Capture the cell that displays the provided text and extract its [x, y] central coordinate. 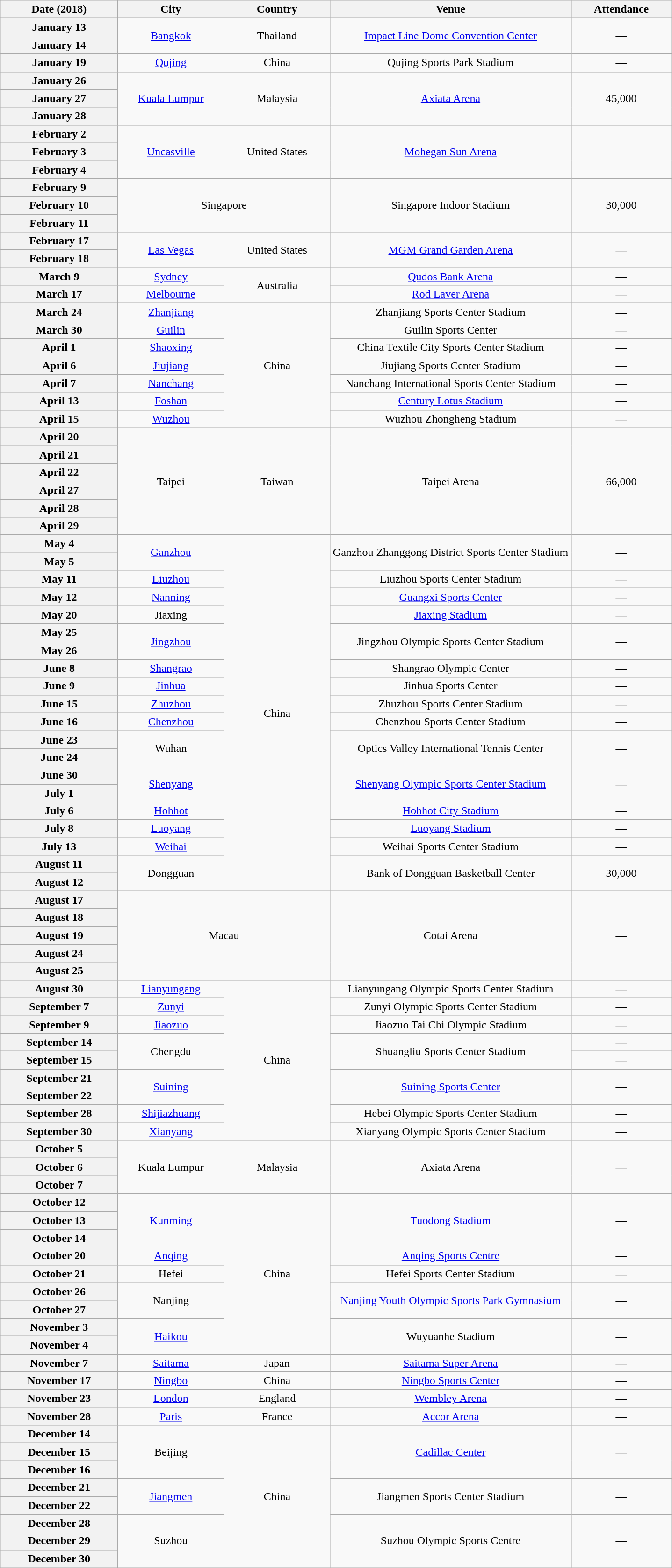
March 17 [59, 294]
Taipei [171, 481]
April 29 [59, 526]
August 19 [59, 935]
Dongguan [171, 873]
Bangkok [171, 36]
London [171, 1399]
Wuyuanhe Stadium [451, 1336]
November 3 [59, 1327]
June 8 [59, 668]
Ganzhou Zhanggong District Sports Center Stadium [451, 553]
February 9 [59, 187]
Suzhou Olympic Sports Centre [451, 1541]
Venue [451, 9]
April 6 [59, 365]
Melbourne [171, 294]
December 16 [59, 1470]
June 30 [59, 775]
Foshan [171, 401]
China Textile City Sports Center Stadium [451, 348]
November 4 [59, 1345]
January 19 [59, 63]
Uncasville [171, 152]
Hefei [171, 1274]
Shaoxing [171, 348]
March 9 [59, 277]
June 9 [59, 686]
Nanchang [171, 383]
January 28 [59, 116]
MGM Grand Garden Arena [451, 250]
Hohhot [171, 811]
August 30 [59, 989]
August 24 [59, 953]
Chengdu [171, 1051]
October 7 [59, 1185]
Impact Line Dome Convention Center [451, 36]
Jiaozuo Tai Chi Olympic Stadium [451, 1024]
Paris [171, 1416]
Nanning [171, 597]
February 4 [59, 169]
December 28 [59, 1523]
Mohegan Sun Arena [451, 152]
April 1 [59, 348]
Weihai Sports Center Stadium [451, 846]
Zhanjiang Sports Center Stadium [451, 312]
Nanjing Youth Olympic Sports Park Gymnasium [451, 1300]
Beijing [171, 1452]
Weihai [171, 846]
November 7 [59, 1363]
Date (2018) [59, 9]
October 5 [59, 1149]
Taipei Arena [451, 481]
Saitama [171, 1363]
February 11 [59, 223]
Wuhan [171, 748]
Sydney [171, 277]
Singapore Indoor Stadium [451, 205]
July 6 [59, 811]
Jiaxing Stadium [451, 615]
Japan [277, 1363]
Zhuzhou Sports Center Stadium [451, 704]
Taiwan [277, 481]
April 15 [59, 419]
Ningbo [171, 1381]
Saitama Super Arena [451, 1363]
Macau [224, 935]
March 24 [59, 312]
Country [277, 9]
November 23 [59, 1399]
Ningbo Sports Center [451, 1381]
Nanchang International Sports Center Stadium [451, 383]
April 20 [59, 437]
Qujing [171, 63]
April 22 [59, 472]
March 30 [59, 330]
October 13 [59, 1220]
Cotai Arena [451, 935]
April 21 [59, 454]
May 5 [59, 562]
June 15 [59, 704]
Guilin [171, 330]
Hefei Sports Center Stadium [451, 1274]
February 3 [59, 152]
May 25 [59, 633]
August 12 [59, 882]
Anqing Sports Centre [451, 1256]
October 20 [59, 1256]
Liuzhou [171, 579]
Australia [277, 285]
May 11 [59, 579]
January 26 [59, 80]
Wuzhou Zhongheng Stadium [451, 419]
City [171, 9]
September 22 [59, 1096]
July 8 [59, 829]
Guangxi Sports Center [451, 597]
September 21 [59, 1078]
Haikou [171, 1336]
Luoyang [171, 829]
July 13 [59, 846]
Jiujiang [171, 365]
October 14 [59, 1238]
December 21 [59, 1488]
April 7 [59, 383]
April 13 [59, 401]
February 2 [59, 134]
Chenzhou [171, 722]
Qudos Bank Arena [451, 277]
September 15 [59, 1060]
July 1 [59, 793]
December 30 [59, 1559]
Lianyungang [171, 989]
Suining [171, 1087]
May 12 [59, 597]
Bank of Dongguan Basketball Center [451, 873]
Shuangliu Sports Center Stadium [451, 1051]
Jingzhou Olympic Sports Center Stadium [451, 642]
England [277, 1399]
Xianyang Olympic Sports Center Stadium [451, 1131]
August 25 [59, 971]
Jiaxing [171, 615]
October 27 [59, 1309]
Jiujiang Sports Center Stadium [451, 365]
Xianyang [171, 1131]
April 28 [59, 508]
October 12 [59, 1203]
October 6 [59, 1167]
Chenzhou Sports Center Stadium [451, 722]
January 14 [59, 45]
Kunming [171, 1220]
December 29 [59, 1541]
Shangrao [171, 668]
Rod Laver Arena [451, 294]
Cadillac Center [451, 1452]
December 15 [59, 1452]
66,000 [621, 481]
France [277, 1416]
Optics Valley International Tennis Center [451, 748]
September 30 [59, 1131]
August 17 [59, 900]
Wembley Arena [451, 1399]
Shenyang Olympic Sports Center Stadium [451, 784]
June 16 [59, 722]
September 14 [59, 1042]
Suining Sports Center [451, 1087]
Zunyi [171, 1006]
Jiangmen [171, 1496]
Zhuzhou [171, 704]
February 17 [59, 241]
Lianyungang Olympic Sports Center Stadium [451, 989]
September 28 [59, 1114]
Jinhua Sports Center [451, 686]
October 26 [59, 1291]
August 18 [59, 918]
Tuodong Stadium [451, 1220]
November 17 [59, 1381]
November 28 [59, 1416]
Century Lotus Stadium [451, 401]
Wuzhou [171, 419]
Jinhua [171, 686]
December 14 [59, 1434]
Liuzhou Sports Center Stadium [451, 579]
Anqing [171, 1256]
Ganzhou [171, 553]
Shenyang [171, 784]
Luoyang Stadium [451, 829]
Las Vegas [171, 250]
May 4 [59, 544]
September 9 [59, 1024]
Jiaozuo [171, 1024]
September 7 [59, 1006]
May 20 [59, 615]
Jingzhou [171, 642]
45,000 [621, 98]
Shijiazhuang [171, 1114]
October 21 [59, 1274]
Singapore [224, 205]
June 24 [59, 757]
Hebei Olympic Sports Center Stadium [451, 1114]
April 27 [59, 490]
Suzhou [171, 1541]
Zhanjiang [171, 312]
June 23 [59, 739]
Hohhot City Stadium [451, 811]
Attendance [621, 9]
Shangrao Olympic Center [451, 668]
January 13 [59, 27]
January 27 [59, 98]
December 22 [59, 1505]
February 10 [59, 205]
Accor Arena [451, 1416]
Guilin Sports Center [451, 330]
May 26 [59, 650]
February 18 [59, 259]
Jiangmen Sports Center Stadium [451, 1496]
Zunyi Olympic Sports Center Stadium [451, 1006]
Thailand [277, 36]
Nanjing [171, 1300]
August 11 [59, 864]
Qujing Sports Park Stadium [451, 63]
